For the text-containing cell, return its midpoint in [x, y] coordinate format. 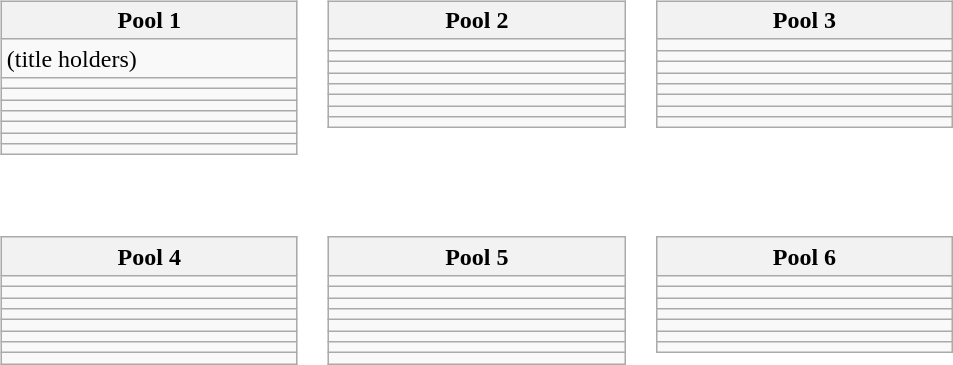
Pool 3 [804, 20]
Pool 5 [477, 256]
Pool 2 [477, 20]
Pool 6 [804, 256]
(title holders) [149, 58]
Pool 4 [149, 256]
Pool 1 [149, 20]
